Return the [x, y] coordinate for the center point of the cell that contains the specified text.  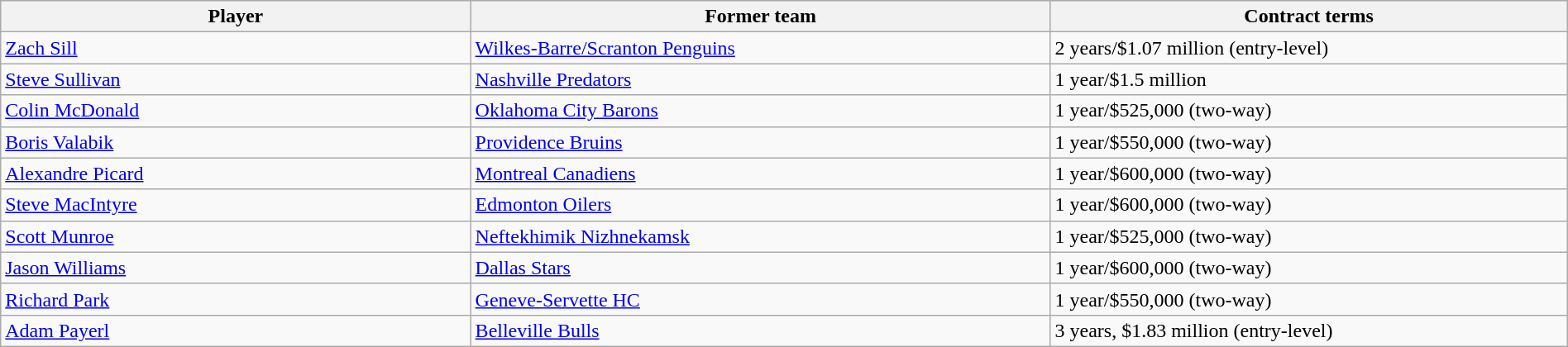
Former team [761, 17]
Belleville Bulls [761, 330]
Zach Sill [236, 48]
Providence Bruins [761, 142]
3 years, $1.83 million (entry-level) [1308, 330]
Steve MacIntyre [236, 205]
Montreal Canadiens [761, 173]
Scott Munroe [236, 236]
Adam Payerl [236, 330]
Steve Sullivan [236, 79]
Wilkes-Barre/Scranton Penguins [761, 48]
2 years/$1.07 million (entry-level) [1308, 48]
Geneve-Servette HC [761, 299]
Nashville Predators [761, 79]
Player [236, 17]
Dallas Stars [761, 268]
Richard Park [236, 299]
Alexandre Picard [236, 173]
Boris Valabik [236, 142]
Oklahoma City Barons [761, 111]
1 year/$1.5 million [1308, 79]
Colin McDonald [236, 111]
Jason Williams [236, 268]
Edmonton Oilers [761, 205]
Contract terms [1308, 17]
Neftekhimik Nizhnekamsk [761, 236]
